Return the [X, Y] coordinate for the center point of the cell that contains the specified text.  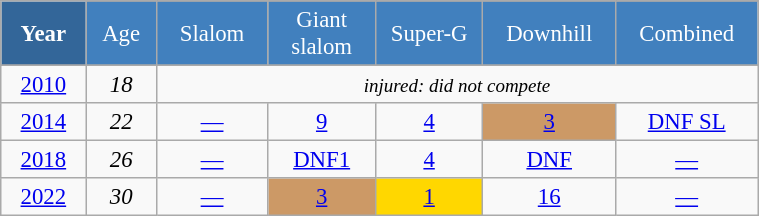
22 [121, 122]
DNF [550, 160]
2018 [44, 160]
Combined [687, 34]
Age [121, 34]
26 [121, 160]
Giantslalom [322, 34]
Year [44, 34]
2014 [44, 122]
Slalom [212, 34]
DNF SL [687, 122]
16 [550, 197]
Downhill [550, 34]
18 [121, 85]
DNF1 [322, 160]
30 [121, 197]
2022 [44, 197]
1 [428, 197]
injured: did not compete [456, 85]
Super-G [428, 34]
9 [322, 122]
2010 [44, 85]
